From the cell containing the given text, extract its center point as (X, Y) coordinate. 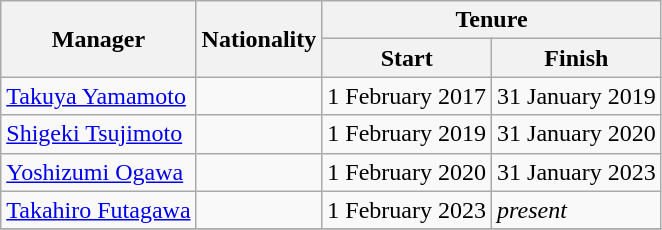
31 January 2023 (577, 172)
31 January 2019 (577, 96)
Nationality (259, 39)
1 February 2019 (407, 134)
1 February 2023 (407, 210)
1 February 2017 (407, 96)
Manager (98, 39)
1 February 2020 (407, 172)
Takahiro Futagawa (98, 210)
Takuya Yamamoto (98, 96)
Shigeki Tsujimoto (98, 134)
31 January 2020 (577, 134)
present (577, 210)
Yoshizumi Ogawa (98, 172)
Tenure (492, 20)
Start (407, 58)
Finish (577, 58)
